Locate the cell with the specified text and output its [x, y] center coordinate. 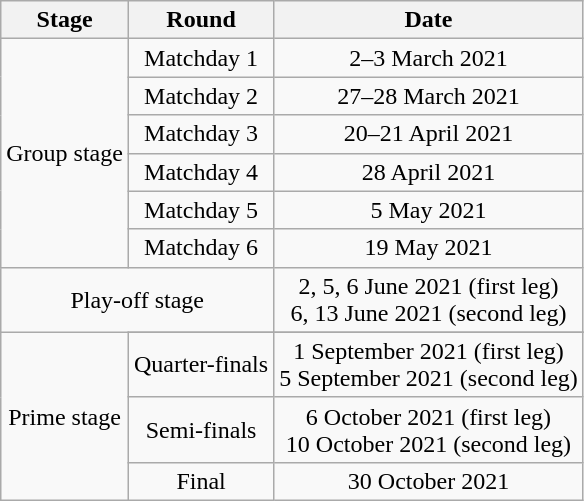
Round [200, 20]
5 May 2021 [429, 210]
30 October 2021 [429, 481]
Matchday 1 [200, 58]
Quarter-finals [200, 364]
Group stage [65, 153]
Date [429, 20]
6 October 2021 (first leg)10 October 2021 (second leg) [429, 430]
Matchday 4 [200, 172]
2–3 March 2021 [429, 58]
Matchday 6 [200, 248]
2, 5, 6 June 2021 (first leg)6, 13 June 2021 (second leg) [429, 300]
19 May 2021 [429, 248]
Matchday 5 [200, 210]
27–28 March 2021 [429, 96]
Play-off stage [138, 300]
28 April 2021 [429, 172]
Semi-finals [200, 430]
Prime stage [65, 416]
20–21 April 2021 [429, 134]
Matchday 2 [200, 96]
Matchday 3 [200, 134]
Final [200, 481]
1 September 2021 (first leg)5 September 2021 (second leg) [429, 364]
Stage [65, 20]
